Search for the cell housing the specified text and yield its (X, Y) center coordinate. 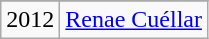
2012 (30, 20)
Renae Cuéllar (134, 20)
